Return [x, y] of the center of cell containing provided text 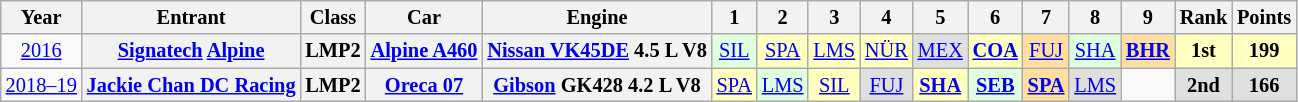
Points [1264, 17]
1st [1204, 51]
8 [1095, 17]
Engine [596, 17]
9 [1148, 17]
Gibson GK428 4.2 L V8 [596, 85]
Alpine A460 [424, 51]
Car [424, 17]
Entrant [192, 17]
Signatech Alpine [192, 51]
BHR [1148, 51]
199 [1264, 51]
COA [996, 51]
Year [42, 17]
NÜR [886, 51]
Nissan VK45DE 4.5 L V8 [596, 51]
5 [940, 17]
Class [332, 17]
4 [886, 17]
SEB [996, 85]
2018–19 [42, 85]
1 [734, 17]
Rank [1204, 17]
6 [996, 17]
Oreca 07 [424, 85]
3 [834, 17]
2 [783, 17]
2nd [1204, 85]
2016 [42, 51]
Jackie Chan DC Racing [192, 85]
MEX [940, 51]
7 [1046, 17]
166 [1264, 85]
